Find where the given text appears and provide that cell's center as [x, y] coordinate. 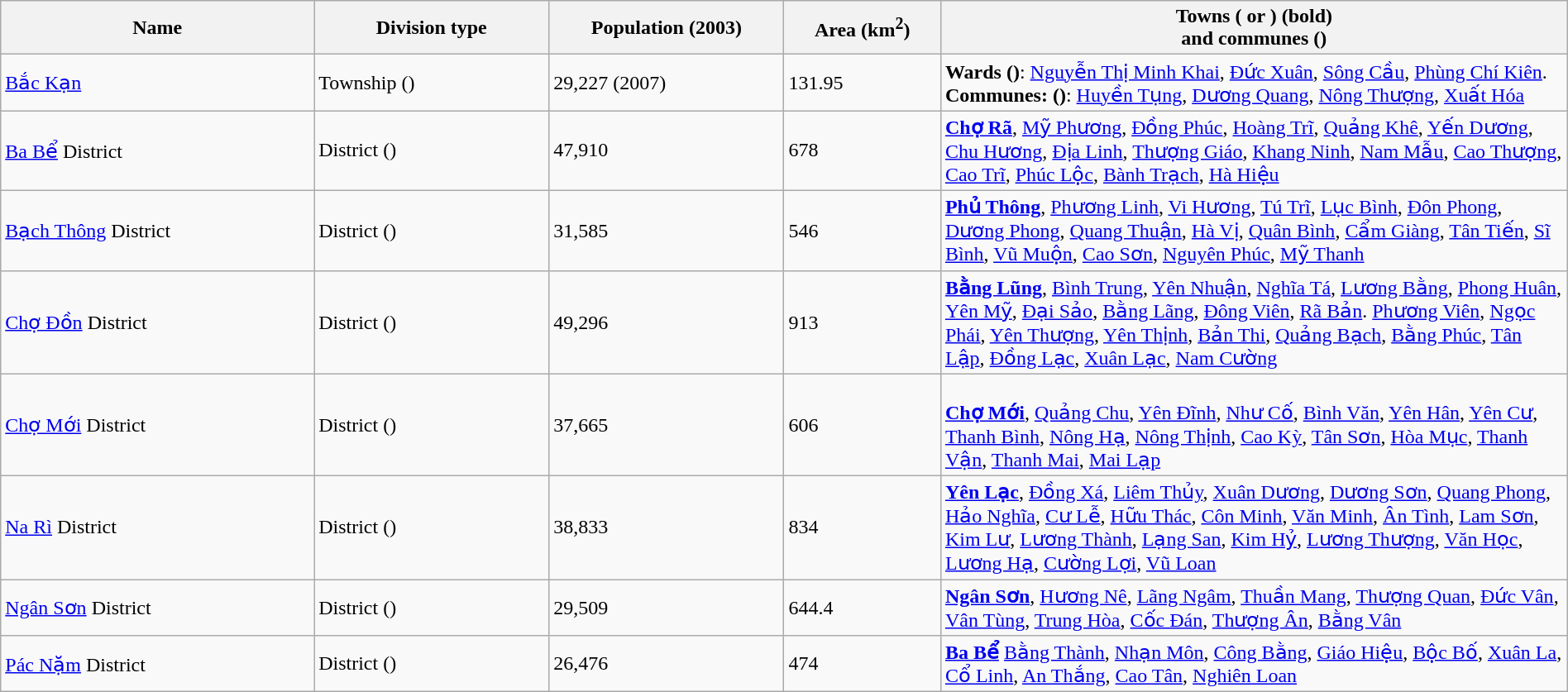
Bắc Kạn [157, 83]
29,227 (2007) [667, 83]
678 [862, 150]
Chợ Mới District [157, 425]
31,585 [667, 230]
Towns ( or ) (bold)and communes () [1254, 28]
644.4 [862, 608]
546 [862, 230]
Wards (): Nguyễn Thị Minh Khai, Đức Xuân, Sông Cầu, Phùng Chí Kiên.Communes: (): Huyền Tụng, Dương Quang, Nông Thượng, Xuất Hóa [1254, 83]
37,665 [667, 425]
Pác Nặm District [157, 664]
Township () [432, 83]
47,910 [667, 150]
26,476 [667, 664]
49,296 [667, 322]
834 [862, 527]
131.95 [862, 83]
29,509 [667, 608]
Bạch Thông District [157, 230]
Ngân Sơn District [157, 608]
38,833 [667, 527]
Area (km2) [862, 28]
Ba Bể Bằng Thành, Nhạn Môn, Công Bằng, Giáo Hiệu, Bộc Bố, Xuân La, Cổ Linh, An Thắng, Cao Tân, Nghiên Loan [1254, 664]
Population (2003) [667, 28]
913 [862, 322]
606 [862, 425]
Na Rì District [157, 527]
Chợ Đồn District [157, 322]
474 [862, 664]
Ba Bể District [157, 150]
Ngân Sơn, Hương Nê, Lãng Ngâm, Thuần Mang, Thượng Quan, Đức Vân, Vân Tùng, Trung Hòa, Cốc Đán, Thượng Ân, Bằng Vân [1254, 608]
Name [157, 28]
Division type [432, 28]
